Scan for the cell matching the given text and deliver its (X, Y) coordinate at center. 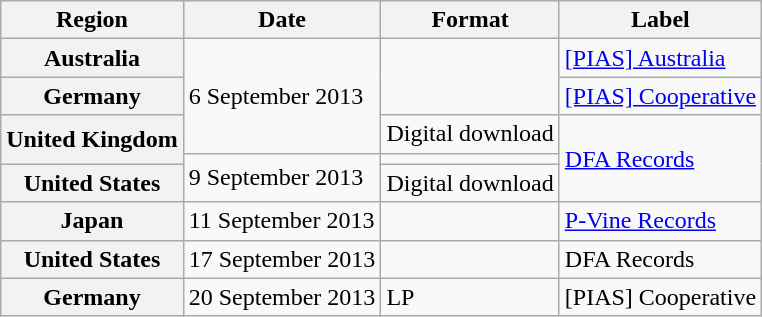
11 September 2013 (282, 221)
Format (470, 20)
P-Vine Records (660, 221)
6 September 2013 (282, 96)
Japan (92, 221)
9 September 2013 (282, 178)
United Kingdom (92, 140)
17 September 2013 (282, 259)
20 September 2013 (282, 297)
Region (92, 20)
Australia (92, 58)
[PIAS] Australia (660, 58)
Label (660, 20)
LP (470, 297)
Date (282, 20)
